Detect which cell encompasses the target text, then output its [x, y] center coordinate. 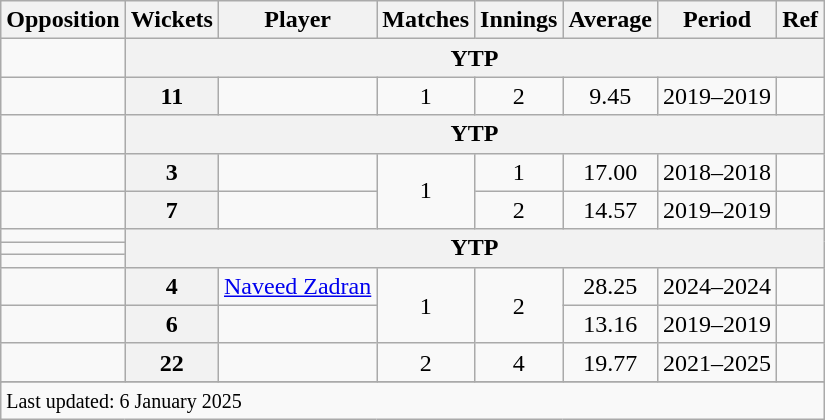
Average [610, 20]
11 [172, 96]
Wickets [172, 20]
3 [172, 172]
13.16 [610, 324]
Innings [519, 20]
Last updated: 6 January 2025 [412, 400]
22 [172, 362]
Matches [426, 20]
2018–2018 [718, 172]
Ref [800, 20]
14.57 [610, 210]
7 [172, 210]
6 [172, 324]
Player [297, 20]
2024–2024 [718, 286]
2021–2025 [718, 362]
Naveed Zadran [297, 286]
Opposition [63, 20]
Period [718, 20]
19.77 [610, 362]
28.25 [610, 286]
9.45 [610, 96]
17.00 [610, 172]
